Scan for the cell matching the given text and deliver its (X, Y) coordinate at center. 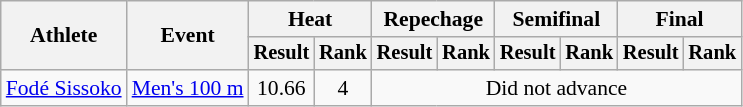
Repechage (434, 19)
Fodé Sissoko (64, 88)
Final (680, 19)
Men's 100 m (188, 88)
Did not advance (556, 88)
Semifinal (556, 19)
Event (188, 36)
Athlete (64, 36)
10.66 (282, 88)
4 (343, 88)
Heat (310, 19)
